Identify which cell holds the provided text, then report its (X, Y) central coordinate. 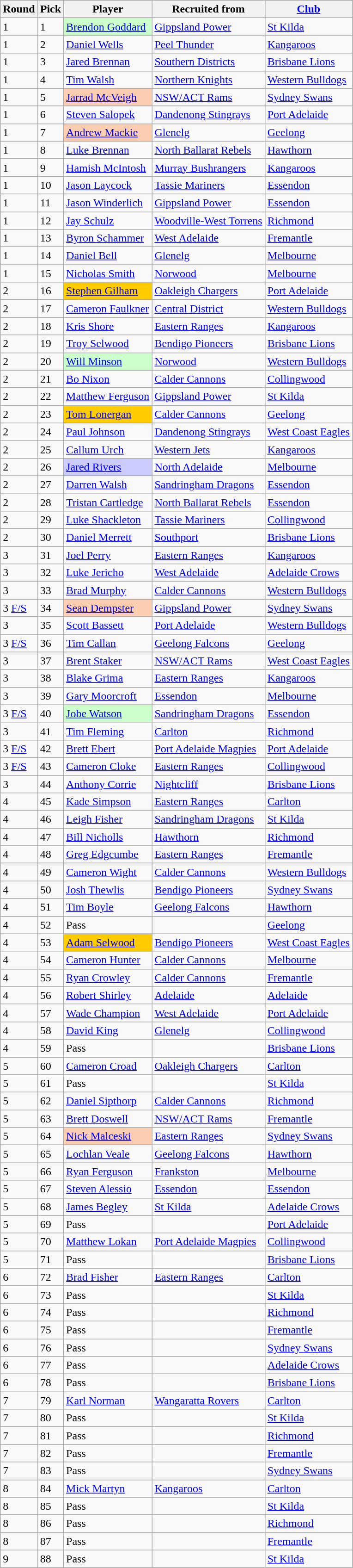
Daniel Bell (108, 256)
28 (50, 502)
Recruited from (208, 9)
74 (50, 1312)
Brad Fisher (108, 1277)
33 (50, 590)
Luke Shackleton (108, 520)
Bill Nicholls (108, 837)
75 (50, 1330)
43 (50, 766)
46 (50, 819)
Frankston (208, 1171)
Jarrad McVeigh (108, 97)
64 (50, 1136)
Tim Fleming (108, 731)
Andrew Mackie (108, 132)
Matthew Ferguson (108, 397)
50 (50, 890)
Scott Bassett (108, 626)
Cameron Faulkner (108, 309)
59 (50, 1048)
29 (50, 520)
86 (50, 1524)
81 (50, 1436)
Byron Schammer (108, 238)
32 (50, 573)
Round (19, 9)
14 (50, 256)
Tristan Cartledge (108, 502)
13 (50, 238)
Cameron Wight (108, 872)
76 (50, 1348)
Jay Schulz (108, 221)
Jared Rivers (108, 467)
68 (50, 1207)
65 (50, 1154)
Matthew Lokan (108, 1242)
56 (50, 995)
Jobe Watson (108, 713)
22 (50, 397)
Leigh Fisher (108, 819)
Ryan Crowley (108, 978)
19 (50, 344)
47 (50, 837)
73 (50, 1295)
Brent Staker (108, 661)
Bo Nixon (108, 379)
Callum Urch (108, 449)
87 (50, 1541)
84 (50, 1488)
26 (50, 467)
85 (50, 1506)
Luke Jericho (108, 573)
16 (50, 291)
18 (50, 326)
Daniel Sipthorp (108, 1101)
Daniel Merrett (108, 538)
Tim Walsh (108, 80)
Blake Grima (108, 678)
17 (50, 309)
Pick (50, 9)
Karl Norman (108, 1401)
Northern Knights (208, 80)
Southport (208, 538)
83 (50, 1471)
11 (50, 203)
Brett Ebert (108, 749)
37 (50, 661)
Mick Martyn (108, 1488)
52 (50, 925)
Brendon Goddard (108, 27)
15 (50, 273)
21 (50, 379)
71 (50, 1259)
Western Jets (208, 449)
38 (50, 678)
Tim Callan (108, 643)
Wade Champion (108, 1013)
Cameron Croad (108, 1066)
77 (50, 1365)
67 (50, 1189)
Woodville-West Torrens (208, 221)
31 (50, 555)
55 (50, 978)
Gary Moorcroft (108, 696)
44 (50, 784)
42 (50, 749)
70 (50, 1242)
Murray Bushrangers (208, 167)
Joel Perry (108, 555)
79 (50, 1401)
Daniel Wells (108, 44)
Tom Lonergan (108, 414)
Nicholas Smith (108, 273)
Southern Districts (208, 62)
James Begley (108, 1207)
Tim Boyle (108, 907)
Jason Laycock (108, 185)
48 (50, 855)
40 (50, 713)
62 (50, 1101)
20 (50, 361)
66 (50, 1171)
49 (50, 872)
Adam Selwood (108, 942)
Kade Simpson (108, 802)
Anthony Corrie (108, 784)
23 (50, 414)
Steven Alessio (108, 1189)
35 (50, 626)
Steven Salopek (108, 115)
Cameron Hunter (108, 960)
Central District (208, 309)
69 (50, 1224)
34 (50, 608)
Stephen Gilham (108, 291)
Jason Winderlich (108, 203)
24 (50, 432)
Jared Brennan (108, 62)
25 (50, 449)
41 (50, 731)
51 (50, 907)
Peel Thunder (208, 44)
58 (50, 1030)
Cameron Cloke (108, 766)
45 (50, 802)
Brad Murphy (108, 590)
Nightcliff (208, 784)
Ryan Ferguson (108, 1171)
Hamish McIntosh (108, 167)
Luke Brennan (108, 150)
60 (50, 1066)
39 (50, 696)
Lochlan Veale (108, 1154)
54 (50, 960)
David King (108, 1030)
12 (50, 221)
Darren Walsh (108, 484)
63 (50, 1119)
Josh Thewlis (108, 890)
North Adelaide (208, 467)
Sean Dempster (108, 608)
Will Minson (108, 361)
57 (50, 1013)
88 (50, 1559)
30 (50, 538)
78 (50, 1383)
Paul Johnson (108, 432)
Wangaratta Rovers (208, 1401)
80 (50, 1418)
36 (50, 643)
53 (50, 942)
10 (50, 185)
Nick Malceski (108, 1136)
Kris Shore (108, 326)
72 (50, 1277)
Troy Selwood (108, 344)
27 (50, 484)
61 (50, 1084)
Brett Doswell (108, 1119)
Robert Shirley (108, 995)
Greg Edgcumbe (108, 855)
82 (50, 1453)
Club (309, 9)
Player (108, 9)
